Find where the given text appears and provide that cell's center as (x, y) coordinate. 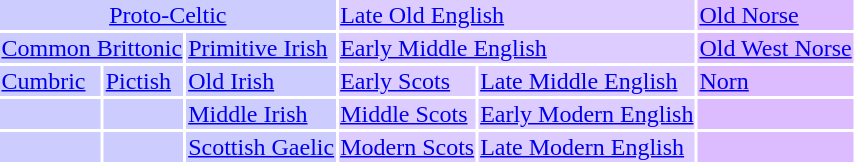
Late Middle English (587, 81)
Late Modern English (587, 147)
Cumbric (50, 81)
Middle Irish (262, 114)
Early Middle English (517, 48)
Old Norse (776, 15)
Late Old English (517, 15)
Old Irish (262, 81)
Scottish Gaelic (262, 147)
Old West Norse (776, 48)
Proto-Celtic (168, 15)
Early Modern English (587, 114)
Pictish (144, 81)
Early Scots (408, 81)
Primitive Irish (262, 48)
Middle Scots (408, 114)
Common Brittonic (92, 48)
Norn (776, 81)
Modern Scots (408, 147)
